Extract the [x, y] coordinate from the center of the cell holding the provided text.  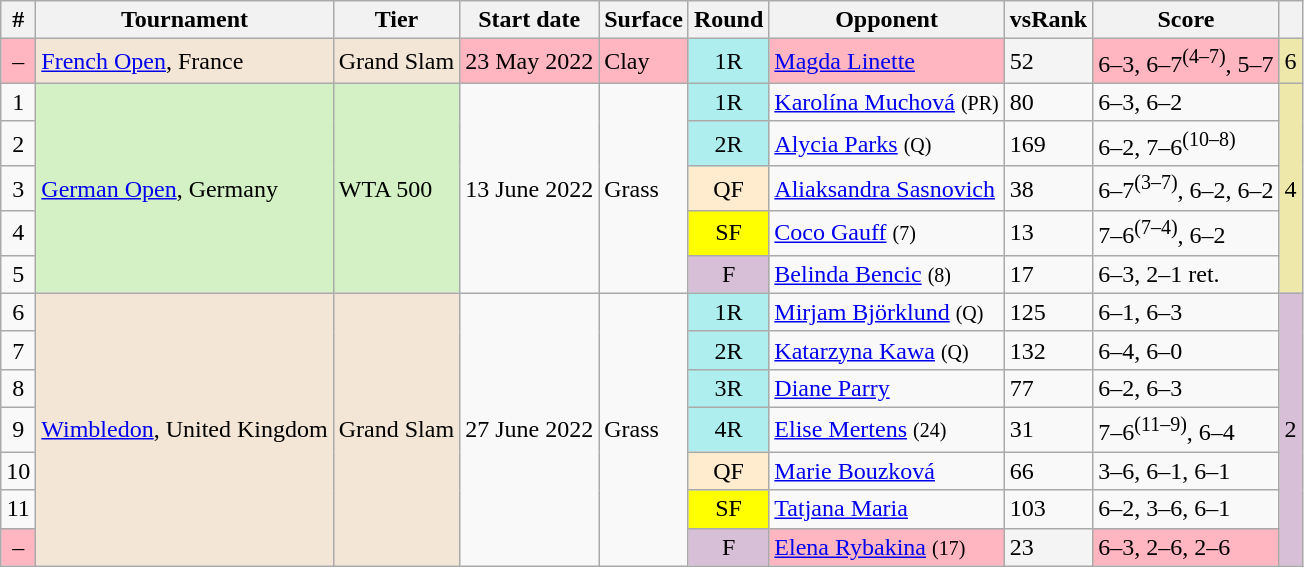
Marie Bouzková [886, 471]
9 [18, 430]
125 [1048, 312]
17 [1048, 274]
Aliaksandra Sasnovich [886, 188]
6–4, 6–0 [1186, 350]
Elise Mertens (24) [886, 430]
6–2, 3–6, 6–1 [1186, 509]
6–2, 6–3 [1186, 388]
6–3, 2–1 ret. [1186, 274]
Diane Parry [886, 388]
6–3, 6–2 [1186, 102]
132 [1048, 350]
27 June 2022 [530, 430]
3–6, 6–1, 6–1 [1186, 471]
31 [1048, 430]
6–1, 6–3 [1186, 312]
5 [18, 274]
Elena Rybakina (17) [886, 547]
3R [728, 388]
66 [1048, 471]
80 [1048, 102]
Wimbledon, United Kingdom [184, 430]
# [18, 20]
6–7(3–7), 6–2, 6–2 [1186, 188]
Katarzyna Kawa (Q) [886, 350]
6–2, 7–6(10–8) [1186, 144]
1 [18, 102]
169 [1048, 144]
103 [1048, 509]
Alycia Parks (Q) [886, 144]
8 [18, 388]
10 [18, 471]
7–6(7–4), 6–2 [1186, 234]
WTA 500 [396, 188]
Belinda Bencic (8) [886, 274]
Magda Linette [886, 62]
Tier [396, 20]
Karolína Muchová (PR) [886, 102]
52 [1048, 62]
7–6(11–9), 6–4 [1186, 430]
French Open, France [184, 62]
23 May 2022 [530, 62]
13 [1048, 234]
German Open, Germany [184, 188]
vsRank [1048, 20]
23 [1048, 547]
Tournament [184, 20]
11 [18, 509]
13 June 2022 [530, 188]
6–3, 6–7(4–7), 5–7 [1186, 62]
Round [728, 20]
Surface [644, 20]
3 [18, 188]
7 [18, 350]
Coco Gauff (7) [886, 234]
Opponent [886, 20]
4R [728, 430]
Start date [530, 20]
Mirjam Björklund (Q) [886, 312]
77 [1048, 388]
Clay [644, 62]
6–3, 2–6, 2–6 [1186, 547]
Tatjana Maria [886, 509]
Score [1186, 20]
38 [1048, 188]
